Capture the cell that displays the provided text and extract its (x, y) central coordinate. 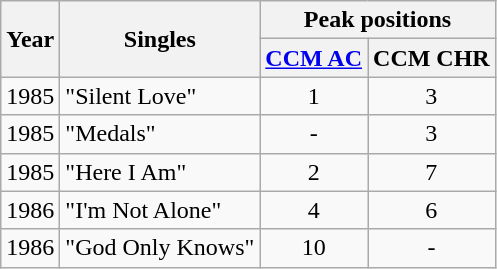
CCM CHR (432, 58)
Year (30, 39)
6 (432, 210)
4 (314, 210)
Peak positions (378, 20)
"Silent Love" (160, 96)
1 (314, 96)
2 (314, 172)
CCM AC (314, 58)
7 (432, 172)
"Medals" (160, 134)
"God Only Knows" (160, 248)
Singles (160, 39)
10 (314, 248)
"I'm Not Alone" (160, 210)
"Here I Am" (160, 172)
